Determine the [x, y] coordinate at the center of the cell enclosing the given text.  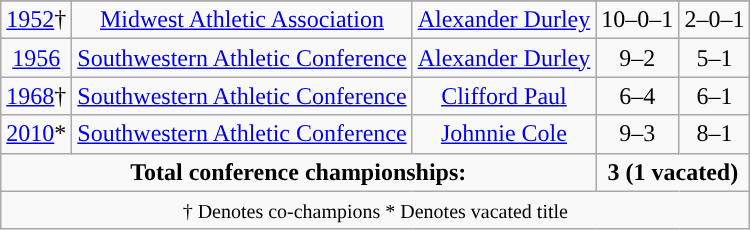
10–0–1 [638, 20]
1968† [36, 96]
5–1 [714, 58]
9–3 [638, 134]
Midwest Athletic Association [242, 20]
9–2 [638, 58]
† Denotes co-champions * Denotes vacated title [376, 210]
Total conference championships: [298, 172]
2–0–1 [714, 20]
6–4 [638, 96]
6–1 [714, 96]
2010* [36, 134]
Clifford Paul [504, 96]
Johnnie Cole [504, 134]
8–1 [714, 134]
1952† [36, 20]
1956 [36, 58]
3 (1 vacated) [673, 172]
